Search for the cell housing the specified text and yield its [X, Y] center coordinate. 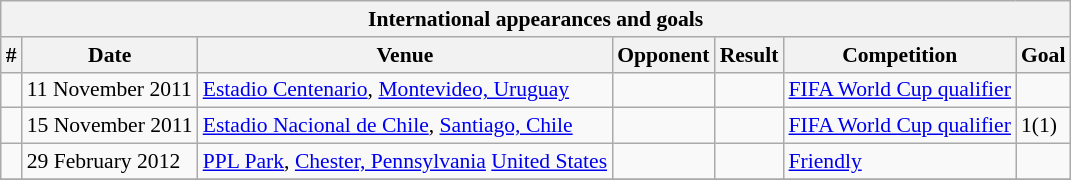
Estadio Nacional de Chile, Santiago, Chile [405, 126]
29 February 2012 [110, 162]
Result [750, 55]
Friendly [900, 162]
Estadio Centenario, Montevideo, Uruguay [405, 90]
Goal [1044, 55]
11 November 2011 [110, 90]
International appearances and goals [536, 19]
Venue [405, 55]
Competition [900, 55]
Date [110, 55]
Opponent [664, 55]
1(1) [1044, 126]
PPL Park, Chester, Pennsylvania United States [405, 162]
# [12, 55]
15 November 2011 [110, 126]
